Locate the cell with the specified text and output its (x, y) center coordinate. 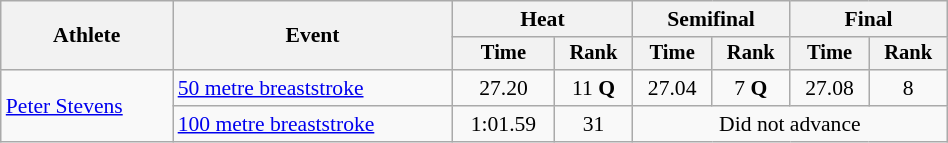
Did not advance (790, 124)
8 (908, 88)
27.20 (503, 88)
Final (868, 19)
50 metre breaststroke (313, 88)
Semifinal (710, 19)
Event (313, 36)
Athlete (87, 36)
Peter Stevens (87, 106)
27.04 (672, 88)
Heat (542, 19)
100 metre breaststroke (313, 124)
27.08 (830, 88)
11 Q (594, 88)
1:01.59 (503, 124)
31 (594, 124)
7 Q (751, 88)
